Identify which cell holds the provided text, then report its (x, y) central coordinate. 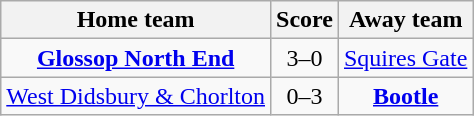
Score (305, 20)
West Didsbury & Chorlton (136, 96)
3–0 (305, 58)
Home team (136, 20)
Bootle (405, 96)
Away team (405, 20)
Squires Gate (405, 58)
0–3 (305, 96)
Glossop North End (136, 58)
